Determine the (x, y) coordinate at the center of the cell enclosing the given text.  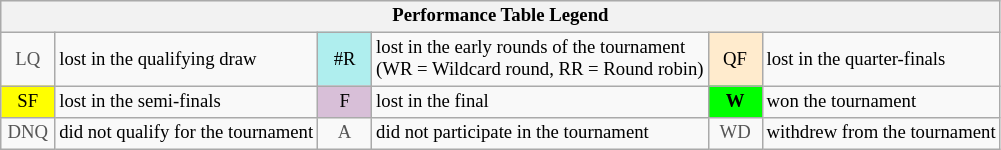
WD (735, 134)
LQ (28, 60)
won the tournament (881, 102)
Performance Table Legend (500, 16)
DNQ (28, 134)
lost in the quarter-finals (881, 60)
did not qualify for the tournament (186, 134)
lost in the final (540, 102)
lost in the qualifying draw (186, 60)
did not participate in the tournament (540, 134)
lost in the semi-finals (186, 102)
#R (345, 60)
W (735, 102)
F (345, 102)
SF (28, 102)
withdrew from the tournament (881, 134)
lost in the early rounds of the tournament(WR = Wildcard round, RR = Round robin) (540, 60)
QF (735, 60)
A (345, 134)
